Locate the cell with the specified text and output its (X, Y) center coordinate. 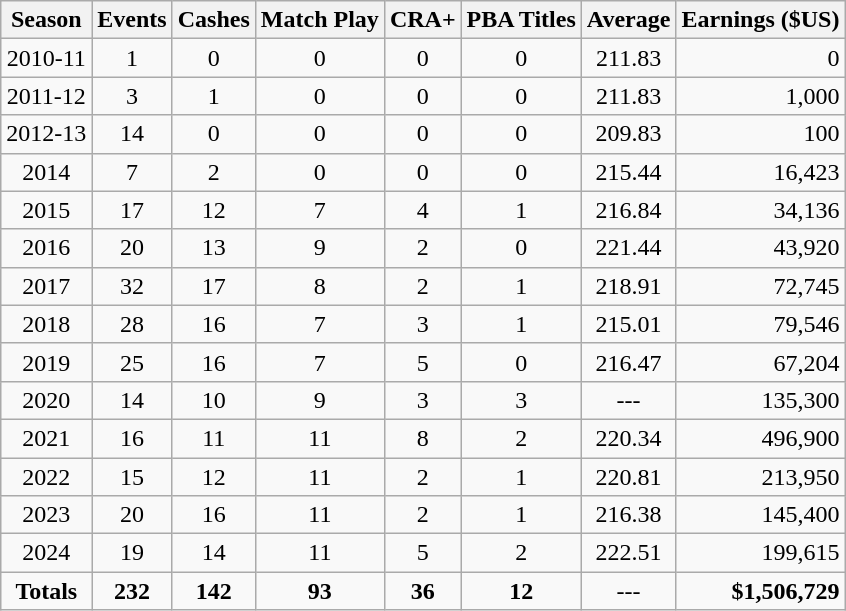
100 (760, 134)
2010-11 (46, 58)
Cashes (214, 20)
67,204 (760, 362)
135,300 (760, 400)
222.51 (628, 553)
218.91 (628, 286)
213,950 (760, 477)
Earnings ($US) (760, 20)
CRA+ (422, 20)
2019 (46, 362)
25 (132, 362)
Average (628, 20)
Totals (46, 591)
72,745 (760, 286)
216.84 (628, 210)
93 (320, 591)
216.38 (628, 515)
15 (132, 477)
220.81 (628, 477)
34,136 (760, 210)
1,000 (760, 96)
2015 (46, 210)
43,920 (760, 248)
Match Play (320, 20)
32 (132, 286)
16,423 (760, 172)
36 (422, 591)
$1,506,729 (760, 591)
2011-12 (46, 96)
2023 (46, 515)
4 (422, 210)
221.44 (628, 248)
2018 (46, 324)
PBA Titles (521, 20)
2024 (46, 553)
Events (132, 20)
2012-13 (46, 134)
19 (132, 553)
28 (132, 324)
142 (214, 591)
2021 (46, 438)
2020 (46, 400)
2017 (46, 286)
216.47 (628, 362)
79,546 (760, 324)
232 (132, 591)
Season (46, 20)
2016 (46, 248)
215.44 (628, 172)
209.83 (628, 134)
13 (214, 248)
199,615 (760, 553)
2022 (46, 477)
145,400 (760, 515)
2014 (46, 172)
220.34 (628, 438)
215.01 (628, 324)
496,900 (760, 438)
10 (214, 400)
